Search for the cell housing the specified text and yield its [X, Y] center coordinate. 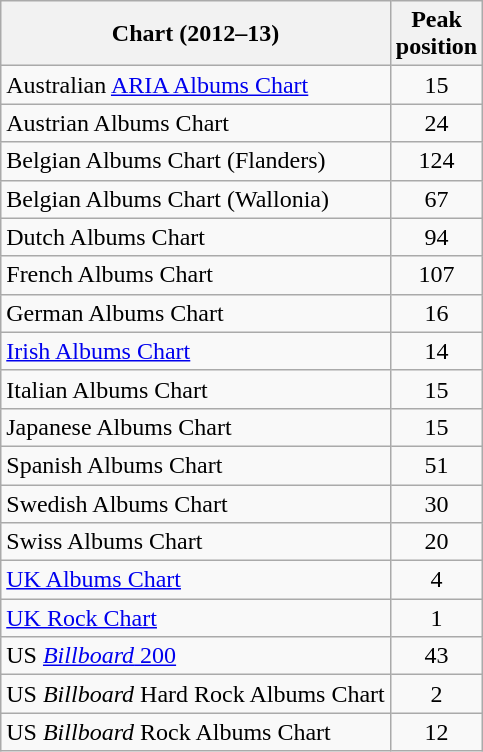
US Billboard 200 [196, 656]
UK Albums Chart [196, 580]
Swedish Albums Chart [196, 503]
20 [436, 542]
94 [436, 237]
German Albums Chart [196, 313]
Italian Albums Chart [196, 389]
Australian ARIA Albums Chart [196, 85]
Spanish Albums Chart [196, 465]
1 [436, 618]
16 [436, 313]
14 [436, 351]
Belgian Albums Chart (Flanders) [196, 161]
12 [436, 732]
4 [436, 580]
Irish Albums Chart [196, 351]
107 [436, 275]
French Albums Chart [196, 275]
124 [436, 161]
43 [436, 656]
51 [436, 465]
Dutch Albums Chart [196, 237]
Swiss Albums Chart [196, 542]
2 [436, 694]
24 [436, 123]
Japanese Albums Chart [196, 427]
Chart (2012–13) [196, 34]
Austrian Albums Chart [196, 123]
67 [436, 199]
US Billboard Rock Albums Chart [196, 732]
30 [436, 503]
UK Rock Chart [196, 618]
Peakposition [436, 34]
Belgian Albums Chart (Wallonia) [196, 199]
US Billboard Hard Rock Albums Chart [196, 694]
